For the text-containing cell, return its midpoint in (x, y) coordinate format. 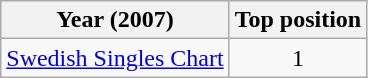
Year (2007) (115, 20)
1 (298, 58)
Swedish Singles Chart (115, 58)
Top position (298, 20)
